Detect which cell encompasses the target text, then output its (x, y) center coordinate. 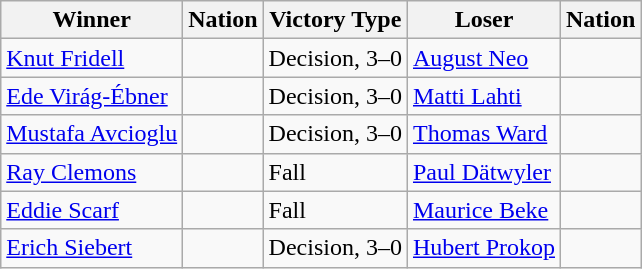
Ede Virág-Ébner (92, 96)
Matti Lahti (484, 96)
August Neo (484, 58)
Thomas Ward (484, 134)
Mustafa Avcioglu (92, 134)
Hubert Prokop (484, 248)
Eddie Scarf (92, 210)
Victory Type (335, 20)
Paul Dätwyler (484, 172)
Ray Clemons (92, 172)
Loser (484, 20)
Winner (92, 20)
Erich Siebert (92, 248)
Knut Fridell (92, 58)
Maurice Beke (484, 210)
